Find where the given text appears and provide that cell's center as [X, Y] coordinate. 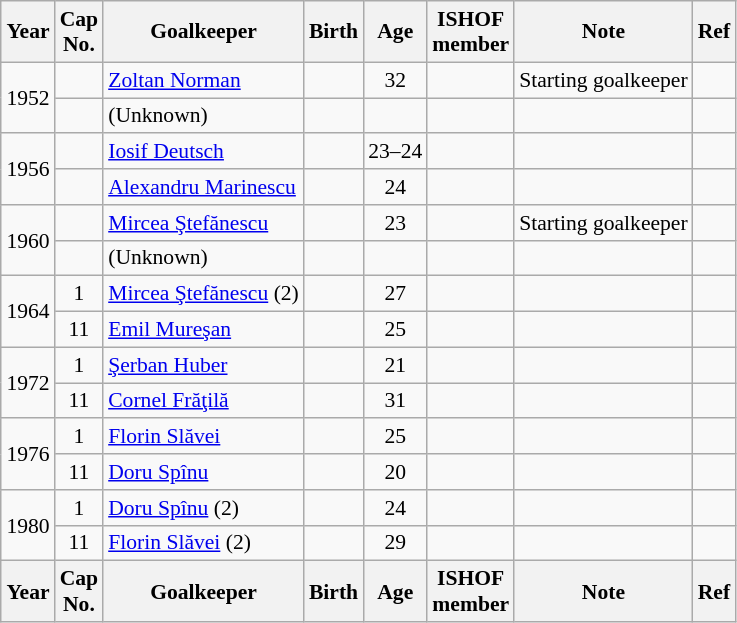
1952 [28, 98]
Doru Spînu (2) [204, 508]
Mircea Ştefănescu [204, 223]
Florin Slăvei (2) [204, 543]
Florin Slăvei [204, 437]
Emil Mureşan [204, 330]
31 [395, 401]
1964 [28, 312]
Cornel Frăţilă [204, 401]
1972 [28, 382]
27 [395, 294]
Zoltan Norman [204, 80]
Mircea Ştefănescu (2) [204, 294]
23 [395, 223]
1960 [28, 240]
Iosif Deutsch [204, 152]
29 [395, 543]
21 [395, 365]
32 [395, 80]
Şerban Huber [204, 365]
Doru Spînu [204, 472]
1976 [28, 454]
23–24 [395, 152]
1980 [28, 526]
1956 [28, 170]
20 [395, 472]
Alexandru Marinescu [204, 187]
